Extract the (X, Y) coordinate from the center of the cell holding the provided text.  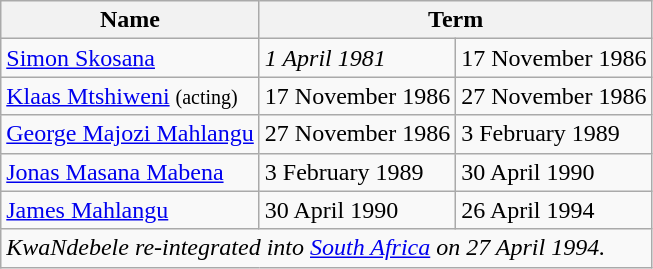
Simon Skosana (130, 58)
Jonas Masana Mabena (130, 172)
James Mahlangu (130, 210)
George Majozi Mahlangu (130, 134)
Klaas Mtshiweni (acting) (130, 96)
26 April 1994 (554, 210)
Term (456, 20)
1 April 1981 (357, 58)
Name (130, 20)
KwaNdebele re-integrated into South Africa on 27 April 1994. (326, 248)
